Provide the [x, y] coordinate of the cell's center where the given text is located.  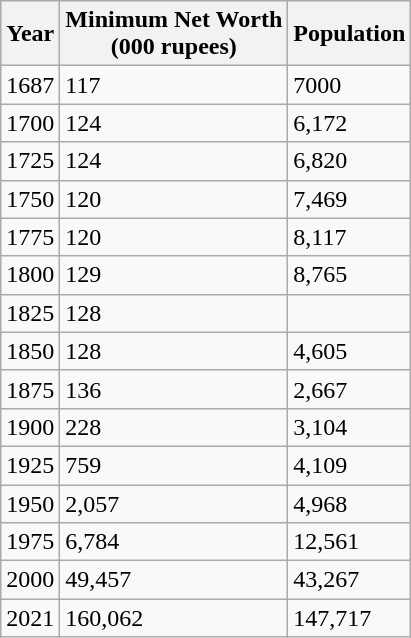
6,784 [174, 542]
4,968 [350, 503]
136 [174, 389]
6,820 [350, 161]
8,117 [350, 237]
1825 [30, 313]
2021 [30, 618]
2,667 [350, 389]
117 [174, 85]
2,057 [174, 503]
12,561 [350, 542]
4,109 [350, 465]
1875 [30, 389]
147,717 [350, 618]
1900 [30, 427]
8,765 [350, 275]
6,172 [350, 123]
759 [174, 465]
1925 [30, 465]
228 [174, 427]
1950 [30, 503]
43,267 [350, 580]
7,469 [350, 199]
1975 [30, 542]
1725 [30, 161]
1775 [30, 237]
129 [174, 275]
7000 [350, 85]
1750 [30, 199]
160,062 [174, 618]
2000 [30, 580]
49,457 [174, 580]
4,605 [350, 351]
1687 [30, 85]
Year [30, 34]
3,104 [350, 427]
Minimum Net Worth(000 rupees) [174, 34]
1850 [30, 351]
1800 [30, 275]
1700 [30, 123]
Population [350, 34]
